Identify which cell holds the provided text, then report its (X, Y) central coordinate. 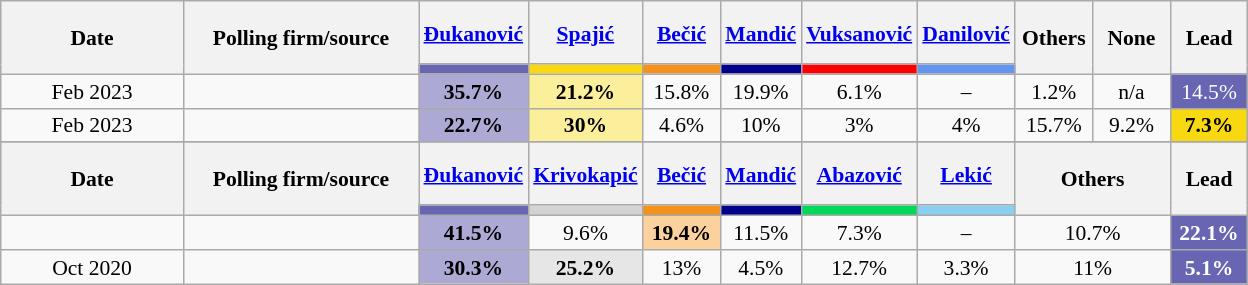
Lekić (966, 174)
22.7% (473, 125)
5.1% (1209, 267)
n/a (1132, 91)
4.5% (760, 267)
11% (1092, 267)
41.5% (473, 233)
21.2% (585, 91)
19.9% (760, 91)
10% (760, 125)
9.6% (585, 233)
3.3% (966, 267)
None (1132, 38)
1.2% (1054, 91)
Krivokapić (585, 174)
11.5% (760, 233)
13% (682, 267)
14.5% (1209, 91)
35.7% (473, 91)
3% (859, 125)
25.2% (585, 267)
Danilović (966, 32)
Spajić (585, 32)
19.4% (682, 233)
6.1% (859, 91)
22.1% (1209, 233)
15.8% (682, 91)
30.3% (473, 267)
12.7% (859, 267)
4.6% (682, 125)
30% (585, 125)
15.7% (1054, 125)
9.2% (1132, 125)
Oct 2020 (92, 267)
Abazović (859, 174)
10.7% (1092, 233)
Vuksanović (859, 32)
4% (966, 125)
